Pinpoint the cell where the given text exists, returning its (X, Y) midpoint coordinate. 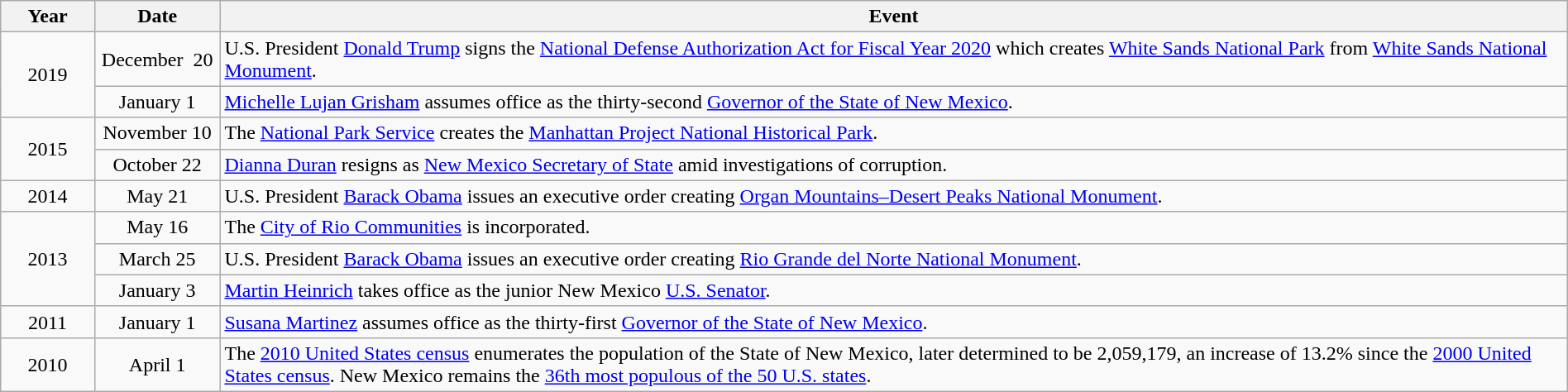
January 3 (157, 290)
May 21 (157, 196)
Martin Heinrich takes office as the junior New Mexico U.S. Senator. (893, 290)
December 20 (157, 60)
The City of Rio Communities is incorporated. (893, 227)
2011 (48, 322)
October 22 (157, 165)
November 10 (157, 133)
2015 (48, 149)
March 25 (157, 259)
May 16 (157, 227)
Michelle Lujan Grisham assumes office as the thirty-second Governor of the State of New Mexico. (893, 102)
The National Park Service creates the Manhattan Project National Historical Park. (893, 133)
Dianna Duran resigns as New Mexico Secretary of State amid investigations of corruption. (893, 165)
2010 (48, 364)
2013 (48, 259)
Susana Martinez assumes office as the thirty-first Governor of the State of New Mexico. (893, 322)
2014 (48, 196)
2019 (48, 74)
U.S. President Barack Obama issues an executive order creating Organ Mountains–Desert Peaks National Monument. (893, 196)
Date (157, 17)
Year (48, 17)
U.S. President Barack Obama issues an executive order creating Rio Grande del Norte National Monument. (893, 259)
April 1 (157, 364)
Event (893, 17)
